Detect which cell encompasses the target text, then output its (X, Y) center coordinate. 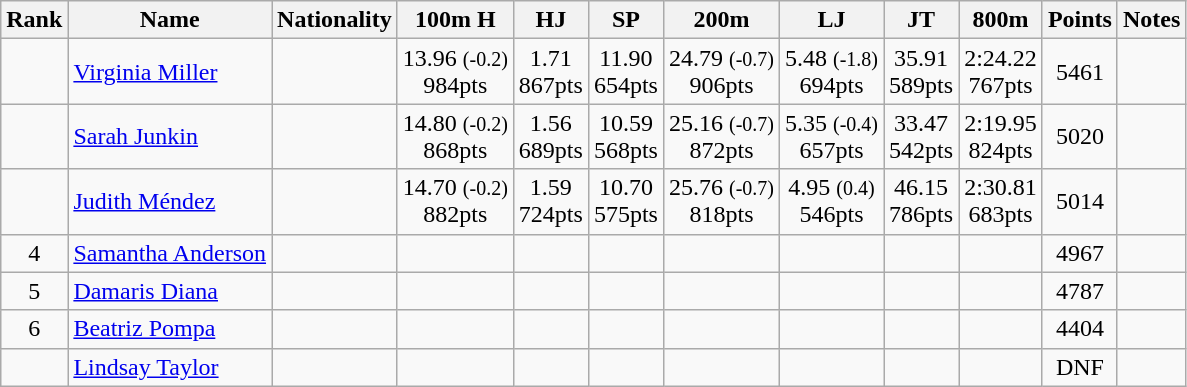
Damaris Diana (170, 291)
4404 (1080, 329)
Virginia Miller (170, 72)
46.15 786pts (922, 202)
13.96 (-0.2) 984pts (455, 72)
25.16 (-0.7) 872pts (721, 136)
DNF (1080, 367)
6 (34, 329)
14.70 (-0.2) 882pts (455, 202)
LJ (832, 20)
1.71 867pts (550, 72)
Judith Méndez (170, 202)
1.59 724pts (550, 202)
2:19.95 824pts (1001, 136)
14.80 (-0.2) 868pts (455, 136)
5.35 (-0.4) 657pts (832, 136)
11.90 654pts (626, 72)
Notes (1151, 20)
10.70 575pts (626, 202)
2:24.22 767pts (1001, 72)
5.48 (-1.8) 694pts (832, 72)
10.59 568pts (626, 136)
SP (626, 20)
33.47 542pts (922, 136)
5461 (1080, 72)
JT (922, 20)
Rank (34, 20)
5020 (1080, 136)
5014 (1080, 202)
5 (34, 291)
HJ (550, 20)
35.91 589pts (922, 72)
Sarah Junkin (170, 136)
200m (721, 20)
Beatriz Pompa (170, 329)
4 (34, 253)
2:30.81 683pts (1001, 202)
25.76 (-0.7) 818pts (721, 202)
24.79 (-0.7) 906pts (721, 72)
800m (1001, 20)
100m H (455, 20)
Nationality (335, 20)
Lindsay Taylor (170, 367)
Points (1080, 20)
Name (170, 20)
Samantha Anderson (170, 253)
4967 (1080, 253)
1.56 689pts (550, 136)
4.95 (0.4) 546pts (832, 202)
4787 (1080, 291)
